Locate the cell with the specified text and output its (X, Y) center coordinate. 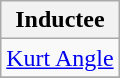
Inductee (60, 20)
Kurt Angle (60, 58)
